Determine the [x, y] coordinate at the center of the cell enclosing the given text.  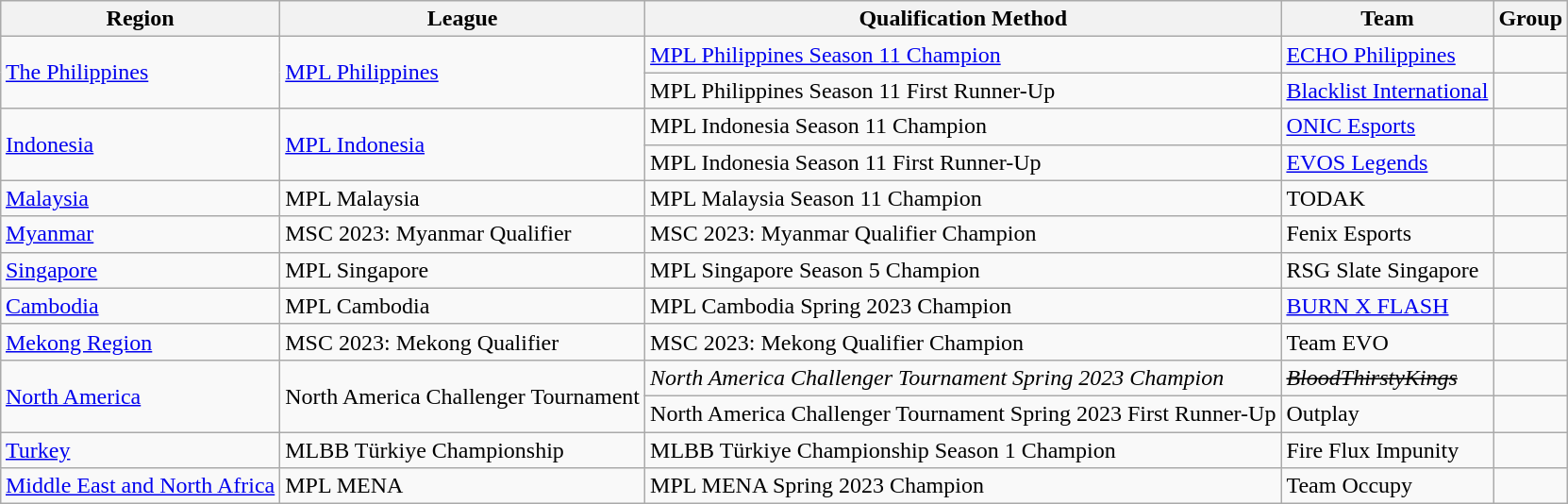
MPL Malaysia Season 11 Champion [963, 198]
MPL Cambodia Spring 2023 Champion [963, 306]
MPL Cambodia [462, 306]
Mekong Region [140, 342]
Fenix Esports [1387, 234]
MSC 2023: Myanmar Qualifier [462, 234]
BloodThirstyKings [1387, 378]
Blacklist International [1387, 91]
Group [1530, 19]
Malaysia [140, 198]
BURN X FLASH [1387, 306]
MPL Indonesia Season 11 First Runner-Up [963, 162]
Team EVO [1387, 342]
MSC 2023: Mekong Qualifier [462, 342]
Team Occupy [1387, 486]
Indonesia [140, 144]
MPL Philippines [462, 73]
Region [140, 19]
North America [140, 395]
Team [1387, 19]
Singapore [140, 270]
Qualification Method [963, 19]
MSC 2023: Mekong Qualifier Champion [963, 342]
MPL Indonesia Season 11 Champion [963, 126]
MLBB Türkiye Championship Season 1 Champion [963, 450]
MPL Philippines Season 11 First Runner-Up [963, 91]
MPL Singapore Season 5 Champion [963, 270]
MPL Malaysia [462, 198]
MSC 2023: Myanmar Qualifier Champion [963, 234]
ONIC Esports [1387, 126]
EVOS Legends [1387, 162]
The Philippines [140, 73]
North America Challenger Tournament Spring 2023 First Runner-Up [963, 413]
TODAK [1387, 198]
MPL Philippines Season 11 Champion [963, 55]
North America Challenger Tournament [462, 395]
North America Challenger Tournament Spring 2023 Champion [963, 378]
MPL MENA [462, 486]
League [462, 19]
Middle East and North Africa [140, 486]
Outplay [1387, 413]
RSG Slate Singapore [1387, 270]
MLBB Türkiye Championship [462, 450]
MPL Singapore [462, 270]
Myanmar [140, 234]
Cambodia [140, 306]
Fire Flux Impunity [1387, 450]
Turkey [140, 450]
MPL MENA Spring 2023 Champion [963, 486]
MPL Indonesia [462, 144]
ECHO Philippines [1387, 55]
